Identify which cell holds the provided text, then report its [X, Y] central coordinate. 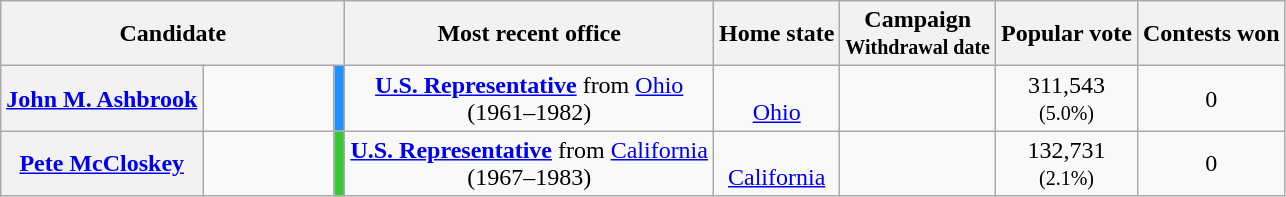
U.S. Representative from Ohio(1961–1982) [530, 98]
311,543(5.0%) [1066, 98]
U.S. Representative from California(1967–1983) [530, 164]
Popular vote [1066, 34]
Ohio [776, 98]
California [776, 164]
John M. Ashbrook [102, 98]
Candidate [173, 34]
Most recent office [530, 34]
Contests won [1211, 34]
Home state [776, 34]
132,731(2.1%) [1066, 164]
CampaignWithdrawal date [918, 34]
Pete McCloskey [102, 164]
